For the text-containing cell, return its midpoint in (X, Y) coordinate format. 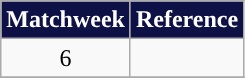
6 (66, 58)
Matchweek (66, 20)
Reference (186, 20)
